Provide the (X, Y) coordinate of the cell's center where the given text is located.  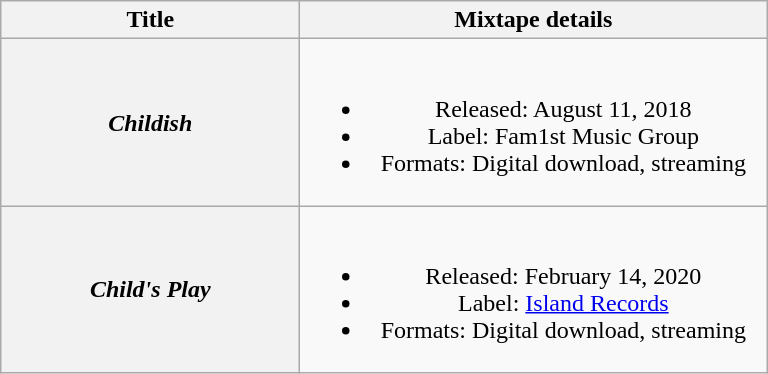
Released: August 11, 2018Label: Fam1st Music GroupFormats: Digital download, streaming (534, 122)
Child's Play (150, 290)
Released: February 14, 2020Label: Island RecordsFormats: Digital download, streaming (534, 290)
Mixtape details (534, 20)
Title (150, 20)
Childish (150, 122)
